Detect which cell encompasses the target text, then output its (x, y) center coordinate. 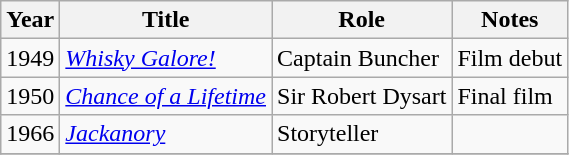
Sir Robert Dysart (362, 96)
1949 (30, 58)
1950 (30, 96)
Captain Buncher (362, 58)
Final film (510, 96)
1966 (30, 134)
Title (166, 20)
Year (30, 20)
Storyteller (362, 134)
Chance of a Lifetime (166, 96)
Film debut (510, 58)
Notes (510, 20)
Whisky Galore! (166, 58)
Jackanory (166, 134)
Role (362, 20)
